Identify which cell holds the provided text, then report its [x, y] central coordinate. 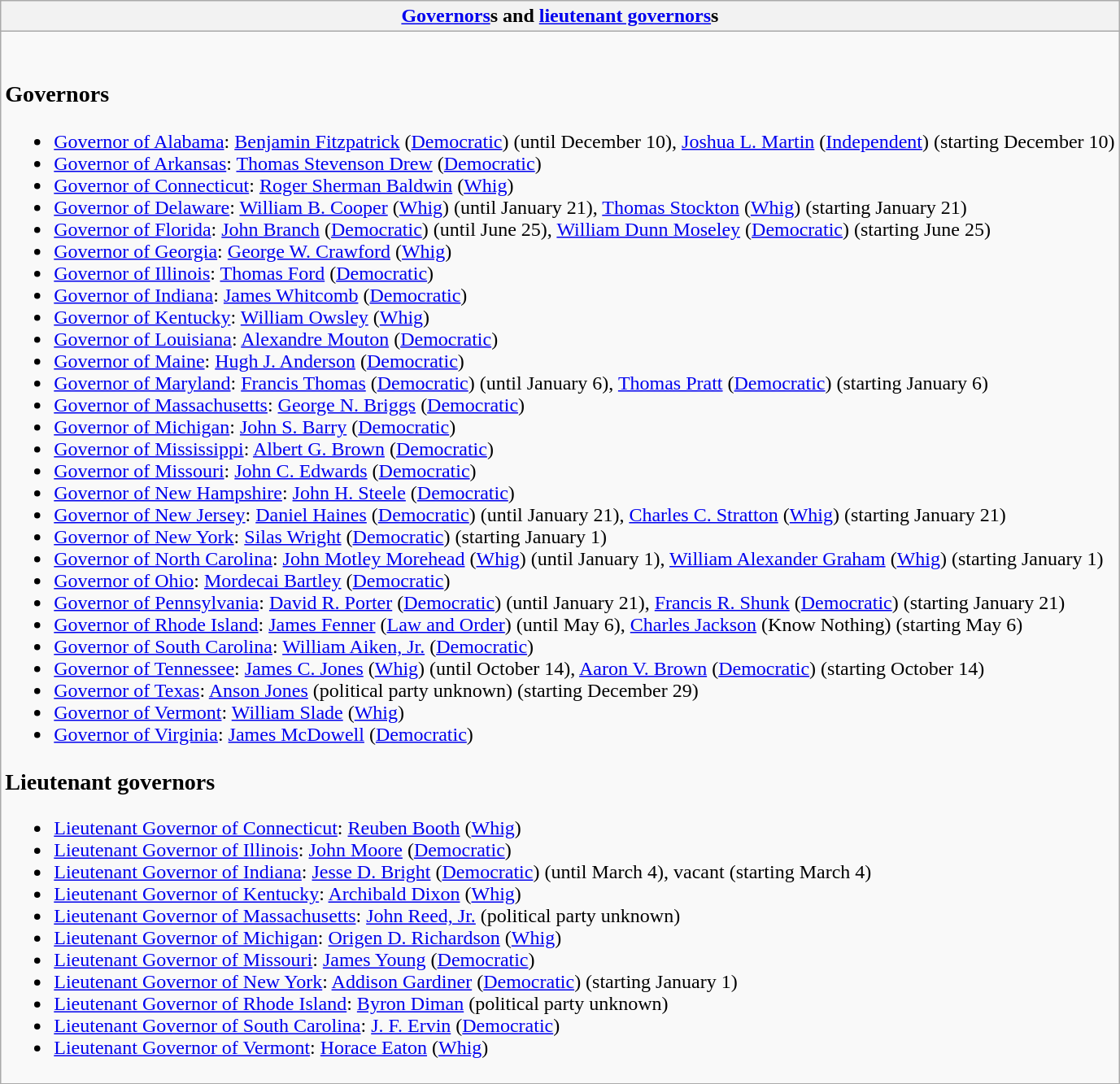
Governorss and lieutenant governorss [560, 16]
